Provide the [X, Y] coordinate of the cell's center where the given text is located.  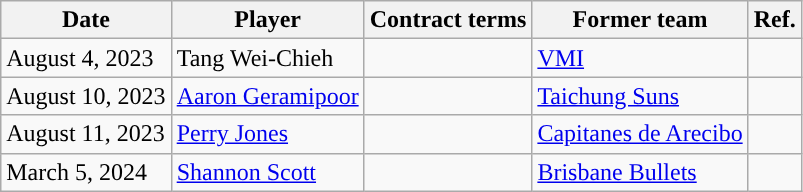
Capitanes de Arecibo [640, 134]
Shannon Scott [268, 172]
August 10, 2023 [86, 96]
August 11, 2023 [86, 134]
March 5, 2024 [86, 172]
VMI [640, 58]
Perry Jones [268, 134]
Taichung Suns [640, 96]
Contract terms [448, 20]
Player [268, 20]
Date [86, 20]
August 4, 2023 [86, 58]
Former team [640, 20]
Ref. [774, 20]
Tang Wei-Chieh [268, 58]
Brisbane Bullets [640, 172]
Aaron Geramipoor [268, 96]
